Detect which cell encompasses the target text, then output its (X, Y) center coordinate. 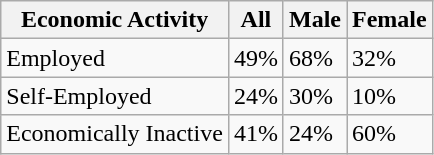
60% (389, 134)
10% (389, 96)
Self-Employed (115, 96)
All (256, 20)
Economically Inactive (115, 134)
68% (314, 58)
41% (256, 134)
32% (389, 58)
Female (389, 20)
Male (314, 20)
Economic Activity (115, 20)
30% (314, 96)
49% (256, 58)
Employed (115, 58)
